Scan for the cell matching the given text and deliver its (x, y) coordinate at center. 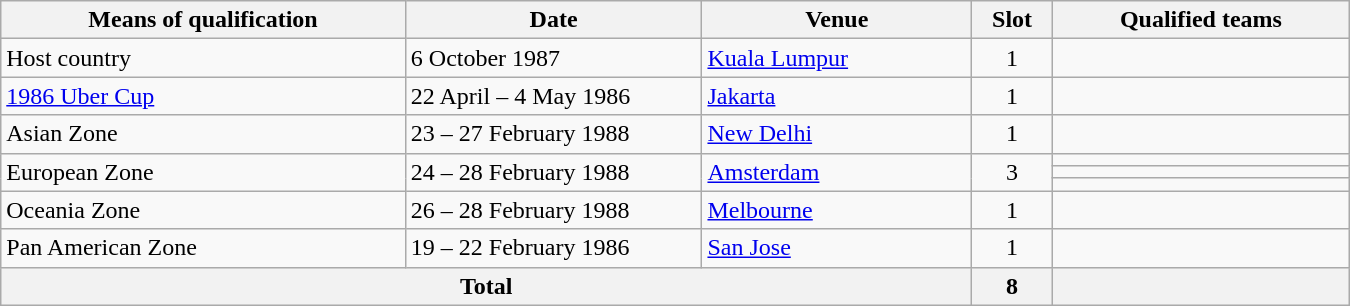
Pan American Zone (204, 248)
Host country (204, 58)
San Jose (837, 248)
23 – 27 February 1988 (554, 134)
26 – 28 February 1988 (554, 210)
Means of qualification (204, 20)
19 – 22 February 1986 (554, 248)
Oceania Zone (204, 210)
Qualified teams (1202, 20)
Amsterdam (837, 172)
3 (1012, 172)
8 (1012, 286)
Venue (837, 20)
Jakarta (837, 96)
New Delhi (837, 134)
European Zone (204, 172)
Date (554, 20)
Asian Zone (204, 134)
Slot (1012, 20)
Total (486, 286)
6 October 1987 (554, 58)
22 April – 4 May 1986 (554, 96)
Kuala Lumpur (837, 58)
1986 Uber Cup (204, 96)
24 – 28 February 1988 (554, 172)
Melbourne (837, 210)
